Detect which cell encompasses the target text, then output its (x, y) center coordinate. 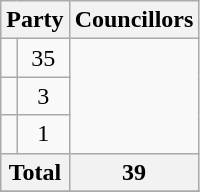
Councillors (134, 20)
Total (35, 172)
39 (134, 172)
Party (35, 20)
3 (43, 96)
1 (43, 134)
35 (43, 58)
